Identify which cell holds the provided text, then report its [X, Y] central coordinate. 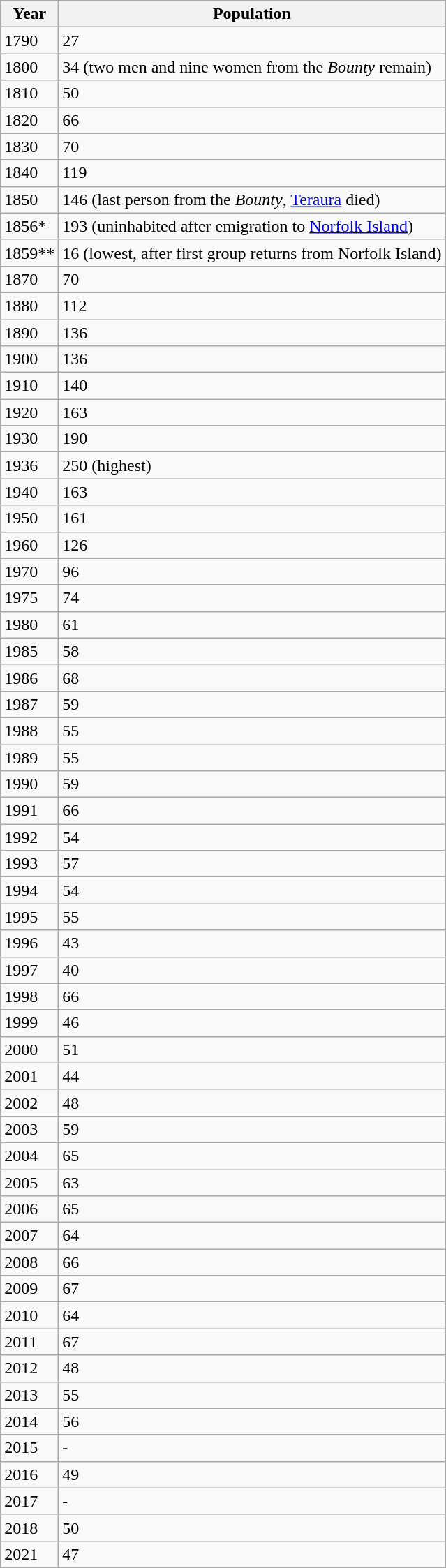
161 [252, 518]
2000 [29, 1050]
146 (last person from the Bounty, Teraura died) [252, 200]
Population [252, 14]
2010 [29, 1315]
1870 [29, 279]
1950 [29, 518]
1991 [29, 811]
74 [252, 598]
1975 [29, 598]
1910 [29, 386]
2013 [29, 1395]
34 (two men and nine women from the Bounty remain) [252, 67]
1980 [29, 625]
1859** [29, 253]
1960 [29, 545]
47 [252, 1554]
96 [252, 572]
1940 [29, 492]
2018 [29, 1528]
1970 [29, 572]
126 [252, 545]
1995 [29, 917]
112 [252, 306]
61 [252, 625]
1800 [29, 67]
1820 [29, 120]
2011 [29, 1342]
190 [252, 439]
2009 [29, 1289]
250 (highest) [252, 465]
Year [29, 14]
58 [252, 651]
43 [252, 943]
49 [252, 1474]
2002 [29, 1103]
1994 [29, 890]
2007 [29, 1236]
1989 [29, 757]
2016 [29, 1474]
2005 [29, 1183]
2006 [29, 1209]
1900 [29, 359]
1930 [29, 439]
1850 [29, 200]
1993 [29, 864]
2012 [29, 1368]
51 [252, 1050]
16 (lowest, after first group returns from Norfolk Island) [252, 253]
68 [252, 678]
193 (uninhabited after emigration to Norfolk Island) [252, 226]
1810 [29, 94]
1856* [29, 226]
2015 [29, 1448]
119 [252, 173]
2014 [29, 1421]
1990 [29, 784]
2004 [29, 1156]
40 [252, 970]
57 [252, 864]
1920 [29, 412]
1830 [29, 147]
1880 [29, 306]
2008 [29, 1262]
1936 [29, 465]
1985 [29, 651]
1988 [29, 731]
2021 [29, 1554]
2003 [29, 1129]
1996 [29, 943]
1992 [29, 837]
2017 [29, 1501]
1986 [29, 678]
56 [252, 1421]
1997 [29, 970]
2001 [29, 1076]
1987 [29, 704]
1840 [29, 173]
63 [252, 1183]
1999 [29, 1023]
44 [252, 1076]
1790 [29, 40]
27 [252, 40]
1998 [29, 996]
140 [252, 386]
46 [252, 1023]
1890 [29, 333]
